For the text-containing cell, return its midpoint in [X, Y] coordinate format. 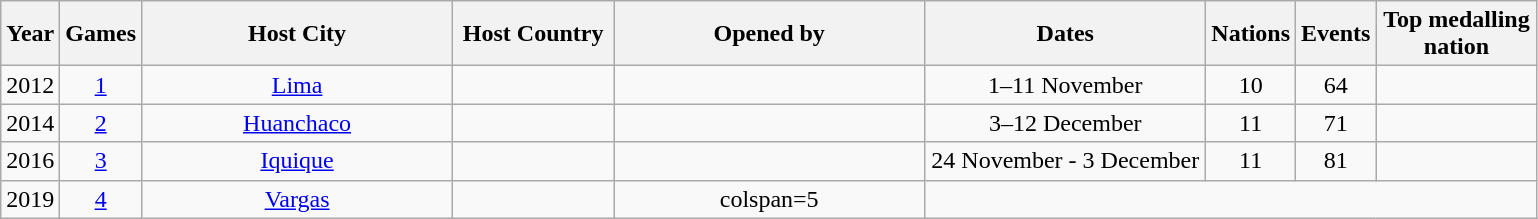
2016 [30, 161]
Host City [298, 34]
Top medallingnation [1456, 34]
2012 [30, 85]
64 [1336, 85]
1–11 November [1066, 85]
3 [101, 161]
2014 [30, 123]
Vargas [298, 199]
Year [30, 34]
2019 [30, 199]
2 [101, 123]
Iquique [298, 161]
71 [1336, 123]
Huanchaco [298, 123]
1 [101, 85]
Host Country [534, 34]
81 [1336, 161]
Opened by [770, 34]
Nations [1251, 34]
colspan=5 [770, 199]
Games [101, 34]
Events [1336, 34]
Dates [1066, 34]
3–12 December [1066, 123]
24 November - 3 December [1066, 161]
4 [101, 199]
Lima [298, 85]
10 [1251, 85]
